Locate the cell with the specified text and output its (X, Y) center coordinate. 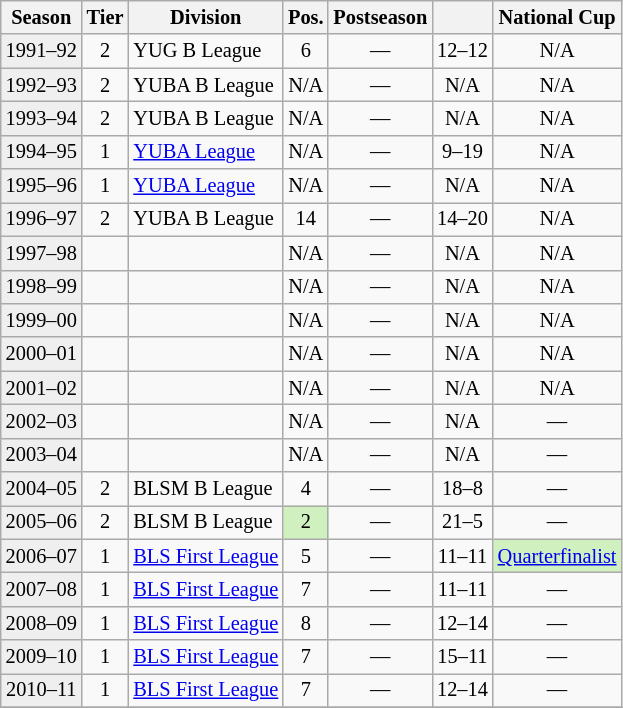
15–11 (462, 657)
18–8 (462, 489)
Pos. (306, 17)
2009–10 (42, 657)
Tier (106, 17)
Season (42, 17)
2007–08 (42, 589)
1996–97 (42, 219)
4 (306, 489)
1998–99 (42, 287)
2000–01 (42, 354)
1993–94 (42, 118)
1992–93 (42, 85)
12–12 (462, 51)
5 (306, 556)
14 (306, 219)
2002–03 (42, 421)
6 (306, 51)
National Cup (558, 17)
YUG B League (206, 51)
21–5 (462, 522)
9–19 (462, 152)
2001–02 (42, 388)
Postseason (380, 17)
1995–96 (42, 186)
Division (206, 17)
14–20 (462, 219)
2005–06 (42, 522)
1991–92 (42, 51)
2010–11 (42, 690)
Quarterfinalist (558, 556)
1994–95 (42, 152)
2004–05 (42, 489)
2008–09 (42, 623)
1999–00 (42, 320)
2003–04 (42, 455)
1997–98 (42, 253)
8 (306, 623)
2006–07 (42, 556)
